Find where the given text appears and provide that cell's center as [x, y] coordinate. 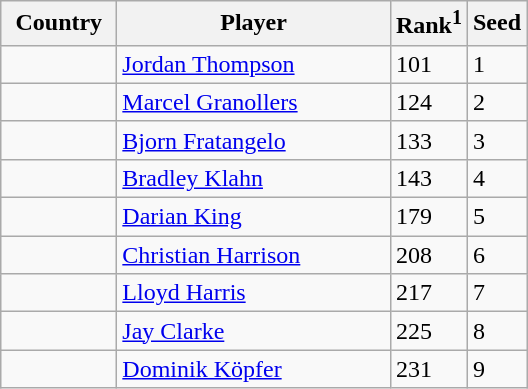
Player [254, 24]
2 [496, 102]
Marcel Granollers [254, 102]
Country [59, 24]
225 [428, 331]
Lloyd Harris [254, 293]
7 [496, 293]
179 [428, 217]
217 [428, 293]
3 [496, 140]
208 [428, 255]
9 [496, 369]
4 [496, 178]
143 [428, 178]
Jay Clarke [254, 331]
101 [428, 64]
6 [496, 255]
Dominik Köpfer [254, 369]
Seed [496, 24]
124 [428, 102]
133 [428, 140]
Bradley Klahn [254, 178]
5 [496, 217]
Christian Harrison [254, 255]
Jordan Thompson [254, 64]
Bjorn Fratangelo [254, 140]
Rank1 [428, 24]
231 [428, 369]
8 [496, 331]
Darian King [254, 217]
1 [496, 64]
